Capture the cell that displays the provided text and extract its (x, y) central coordinate. 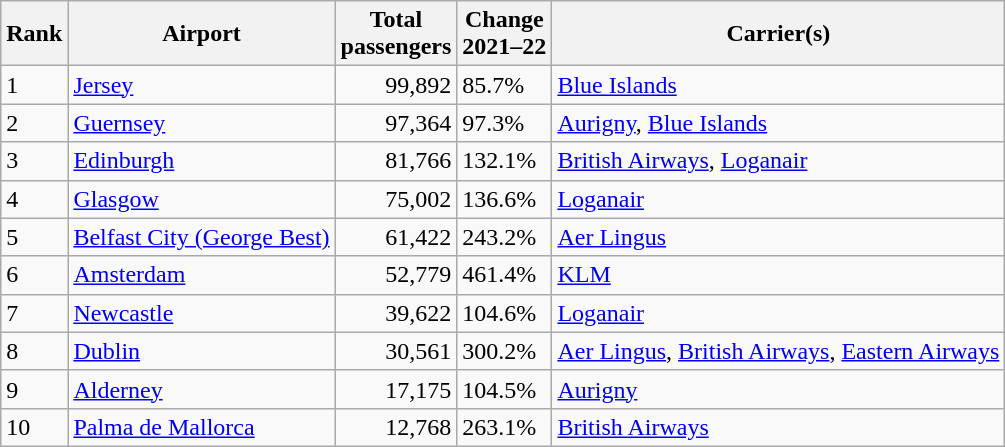
Aer Lingus, British Airways, Eastern Airways (778, 351)
Blue Islands (778, 85)
99,892 (396, 85)
Glasgow (202, 199)
6 (34, 275)
Change2021–22 (504, 34)
263.1% (504, 427)
British Airways, Loganair (778, 161)
Total passengers (396, 34)
17,175 (396, 389)
Amsterdam (202, 275)
Belfast City (George Best) (202, 237)
4 (34, 199)
3 (34, 161)
243.2% (504, 237)
39,622 (396, 313)
Jersey (202, 85)
75,002 (396, 199)
Edinburgh (202, 161)
300.2% (504, 351)
Carrier(s) (778, 34)
30,561 (396, 351)
104.5% (504, 389)
Guernsey (202, 123)
Dublin (202, 351)
104.6% (504, 313)
Aurigny, Blue Islands (778, 123)
Aer Lingus (778, 237)
132.1% (504, 161)
KLM (778, 275)
Alderney (202, 389)
61,422 (396, 237)
9 (34, 389)
7 (34, 313)
136.6% (504, 199)
52,779 (396, 275)
81,766 (396, 161)
1 (34, 85)
Palma de Mallorca (202, 427)
85.7% (504, 85)
Aurigny (778, 389)
8 (34, 351)
Airport (202, 34)
461.4% (504, 275)
Newcastle (202, 313)
12,768 (396, 427)
2 (34, 123)
5 (34, 237)
British Airways (778, 427)
Rank (34, 34)
97,364 (396, 123)
10 (34, 427)
97.3% (504, 123)
